Search for the cell housing the specified text and yield its [x, y] center coordinate. 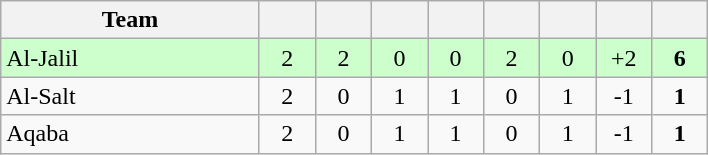
Aqaba [130, 134]
6 [680, 58]
Al-Jalil [130, 58]
Al-Salt [130, 96]
Team [130, 20]
+2 [624, 58]
